Scan for the cell matching the given text and deliver its [x, y] coordinate at center. 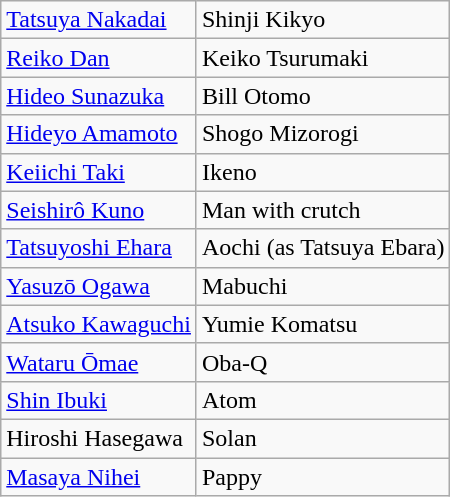
Pappy [323, 477]
Shogo Mizorogi [323, 134]
Mabuchi [323, 286]
Atsuko Kawaguchi [99, 324]
Hideo Sunazuka [99, 96]
Aochi (as Tatsuya Ebara) [323, 248]
Bill Otomo [323, 96]
Shinji Kikyo [323, 20]
Wataru Ōmae [99, 362]
Tatsuyoshi Ehara [99, 248]
Keiko Tsurumaki [323, 58]
Man with crutch [323, 210]
Hideyo Amamoto [99, 134]
Solan [323, 438]
Oba-Q [323, 362]
Seishirô Kuno [99, 210]
Masaya Nihei [99, 477]
Reiko Dan [99, 58]
Keiichi Taki [99, 172]
Shin Ibuki [99, 400]
Hiroshi Hasegawa [99, 438]
Atom [323, 400]
Ikeno [323, 172]
Yumie Komatsu [323, 324]
Tatsuya Nakadai [99, 20]
Yasuzō Ogawa [99, 286]
